Locate the cell with the specified text and output its [x, y] center coordinate. 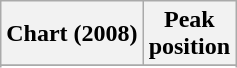
Chart (2008) [72, 34]
Peakposition [189, 34]
